Provide the [x, y] coordinate of the cell's center where the given text is located.  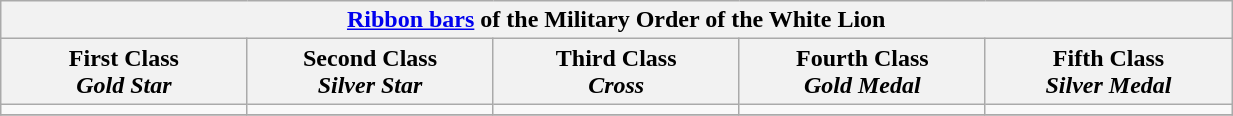
Third ClassCross [616, 72]
Second ClassSilver Star [370, 72]
Fifth ClassSilver Medal [1108, 72]
Fourth ClassGold Medal [862, 72]
Ribbon bars of the Military Order of the White Lion [616, 20]
First ClassGold Star [124, 72]
